Identify which cell holds the provided text, then report its (X, Y) central coordinate. 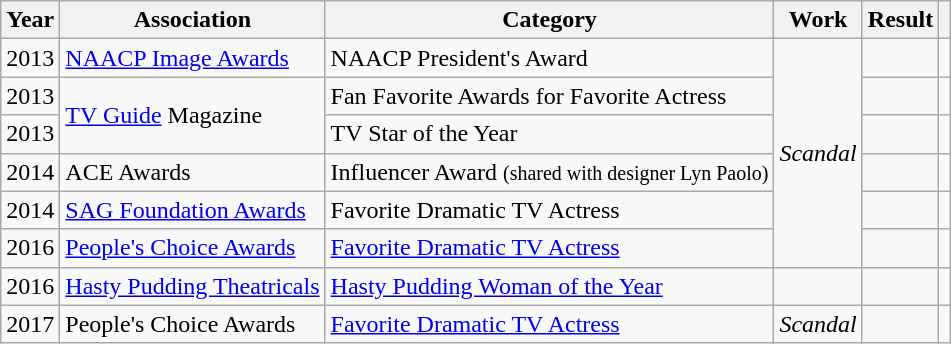
Association (192, 20)
NAACP President's Award (550, 58)
Work (818, 20)
Year (30, 20)
Hasty Pudding Woman of the Year (550, 286)
Category (550, 20)
TV Guide Magazine (192, 115)
TV Star of the Year (550, 134)
Fan Favorite Awards for Favorite Actress (550, 96)
SAG Foundation Awards (192, 210)
ACE Awards (192, 172)
Hasty Pudding Theatricals (192, 286)
NAACP Image Awards (192, 58)
Result (900, 20)
2017 (30, 324)
Influencer Award (shared with designer Lyn Paolo) (550, 172)
